Extract the [X, Y] coordinate from the center of the cell holding the provided text.  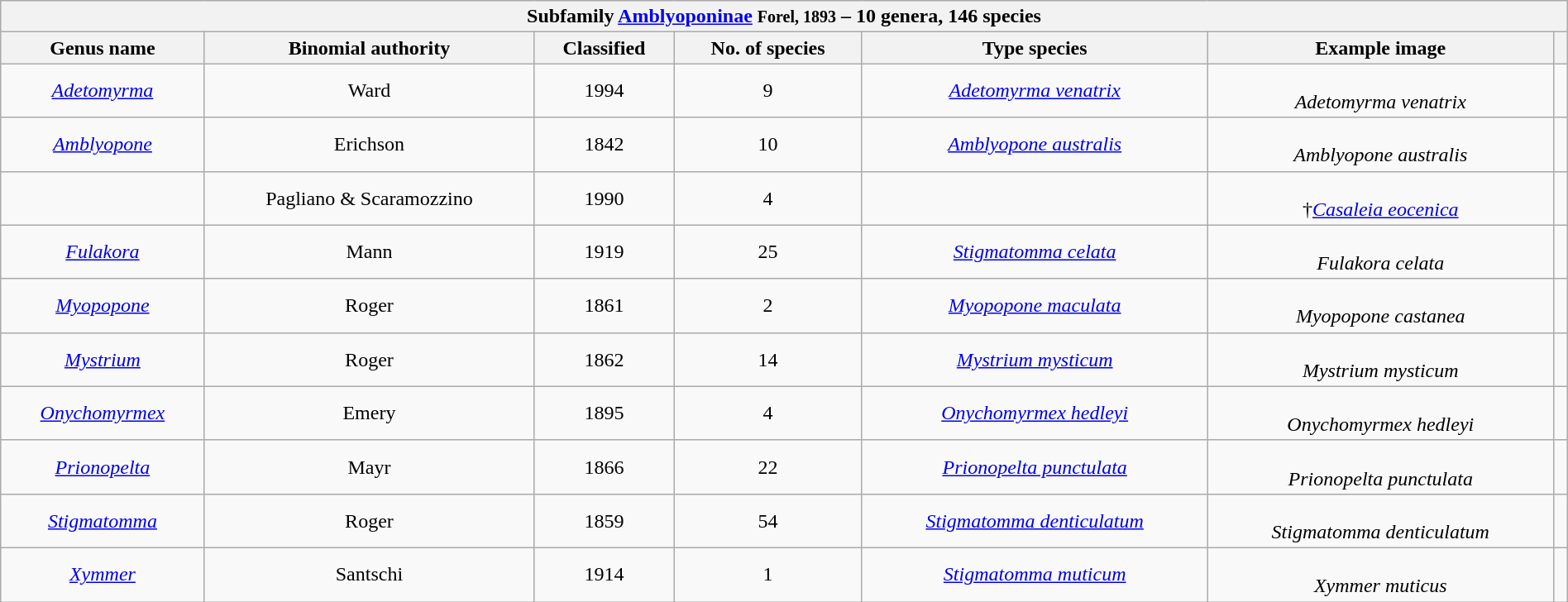
54 [767, 521]
Stigmatomma celata [1035, 251]
Type species [1035, 48]
1994 [604, 91]
Xymmer [103, 574]
Mystrium [103, 359]
Amblyopone [103, 144]
14 [767, 359]
2 [767, 306]
1866 [604, 466]
Myopopone maculata [1035, 306]
Emery [369, 413]
Erichson [369, 144]
1842 [604, 144]
1895 [604, 413]
Prionopelta [103, 466]
Myopopone [103, 306]
Onychomyrmex [103, 413]
Mann [369, 251]
25 [767, 251]
†Casaleia eocenica [1380, 198]
Subfamily Amblyoponinae Forel, 1893 – 10 genera, 146 species [784, 17]
Mayr [369, 466]
Classified [604, 48]
1990 [604, 198]
1861 [604, 306]
Stigmatomma muticum [1035, 574]
1914 [604, 574]
Myopopone castanea [1380, 306]
Fulakora celata [1380, 251]
No. of species [767, 48]
Xymmer muticus [1380, 574]
10 [767, 144]
1 [767, 574]
Example image [1380, 48]
Adetomyrma [103, 91]
Binomial authority [369, 48]
9 [767, 91]
Santschi [369, 574]
Stigmatomma [103, 521]
Genus name [103, 48]
22 [767, 466]
1862 [604, 359]
1859 [604, 521]
1919 [604, 251]
Pagliano & Scaramozzino [369, 198]
Fulakora [103, 251]
Ward [369, 91]
